Detect which cell encompasses the target text, then output its (X, Y) center coordinate. 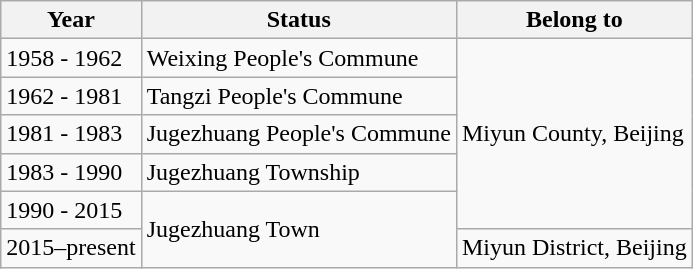
1990 - 2015 (71, 210)
Year (71, 20)
Miyun District, Beijing (574, 248)
Jugezhuang Township (298, 172)
Belong to (574, 20)
Jugezhuang People's Commune (298, 134)
1958 - 1962 (71, 58)
Miyun County, Beijing (574, 134)
Jugezhuang Town (298, 229)
1981 - 1983 (71, 134)
Weixing People's Commune (298, 58)
1962 - 1981 (71, 96)
2015–present (71, 248)
Status (298, 20)
1983 - 1990 (71, 172)
Tangzi People's Commune (298, 96)
